Search for the cell housing the specified text and yield its (X, Y) center coordinate. 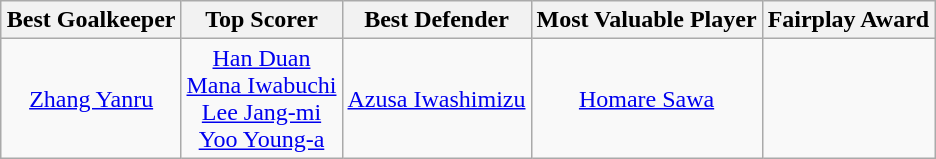
Fairplay Award (848, 20)
Best Goalkeeper (91, 20)
Best Defender (436, 20)
Most Valuable Player (646, 20)
Azusa Iwashimizu (436, 98)
Zhang Yanru (91, 98)
Han Duan Mana Iwabuchi Lee Jang-mi Yoo Young-a (262, 98)
Top Scorer (262, 20)
Homare Sawa (646, 98)
